Provide the [X, Y] coordinate of the cell's center where the given text is located.  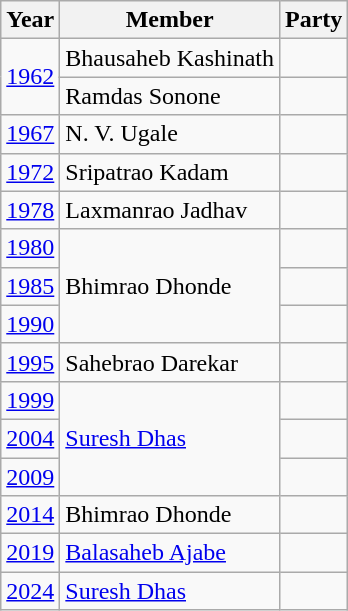
2014 [30, 515]
Laxmanrao Jadhav [170, 210]
Party [313, 20]
1999 [30, 400]
1995 [30, 362]
2004 [30, 438]
1985 [30, 286]
Sahebrao Darekar [170, 362]
2019 [30, 553]
1972 [30, 172]
1980 [30, 248]
2024 [30, 591]
Year [30, 20]
Bhausaheb Kashinath [170, 58]
1978 [30, 210]
2009 [30, 477]
Member [170, 20]
1990 [30, 324]
Sripatrao Kadam [170, 172]
Balasaheb Ajabe [170, 553]
1962 [30, 77]
Ramdas Sonone [170, 96]
1967 [30, 134]
N. V. Ugale [170, 134]
